Identify which cell holds the provided text, then report its (X, Y) central coordinate. 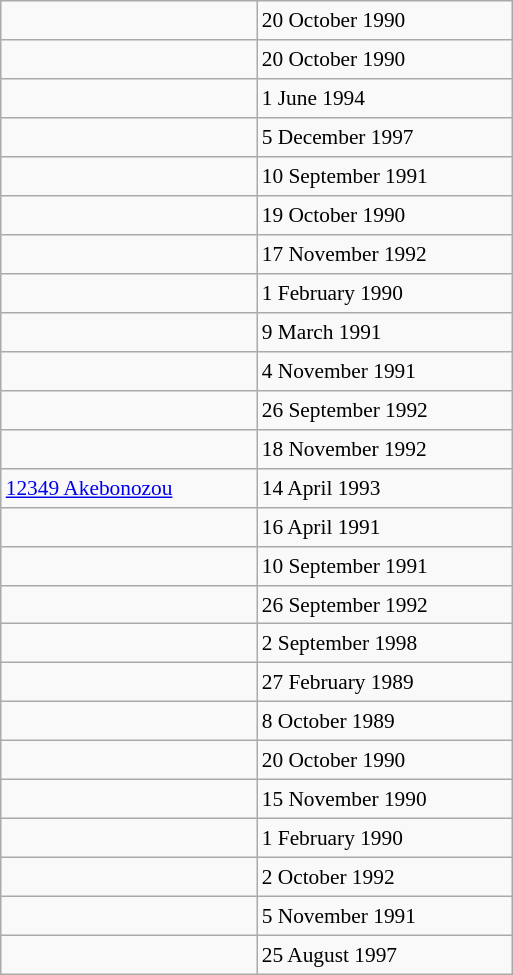
16 April 1991 (384, 526)
9 March 1991 (384, 332)
14 April 1993 (384, 488)
15 November 1990 (384, 800)
25 August 1997 (384, 954)
5 November 1991 (384, 916)
8 October 1989 (384, 722)
27 February 1989 (384, 682)
4 November 1991 (384, 370)
2 October 1992 (384, 878)
2 September 1998 (384, 644)
1 June 1994 (384, 98)
19 October 1990 (384, 216)
12349 Akebonozou (129, 488)
17 November 1992 (384, 254)
18 November 1992 (384, 448)
5 December 1997 (384, 138)
